Scan for the cell matching the given text and deliver its (X, Y) coordinate at center. 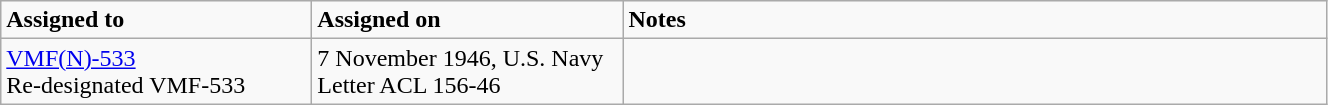
VMF(N)-533Re-designated VMF-533 (156, 72)
Assigned to (156, 20)
7 November 1946, U.S. Navy Letter ACL 156-46 (468, 72)
Notes (975, 20)
Assigned on (468, 20)
